For the text-containing cell, return its midpoint in (x, y) coordinate format. 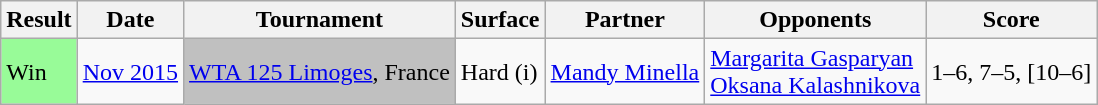
Result (39, 20)
Partner (625, 20)
Score (1012, 20)
Tournament (320, 20)
Hard (i) (500, 72)
Date (130, 20)
Surface (500, 20)
Opponents (816, 20)
Mandy Minella (625, 72)
WTA 125 Limoges, France (320, 72)
Win (39, 72)
Nov 2015 (130, 72)
Margarita Gasparyan Oksana Kalashnikova (816, 72)
1–6, 7–5, [10–6] (1012, 72)
